Return [X, Y] of the center of cell containing provided text 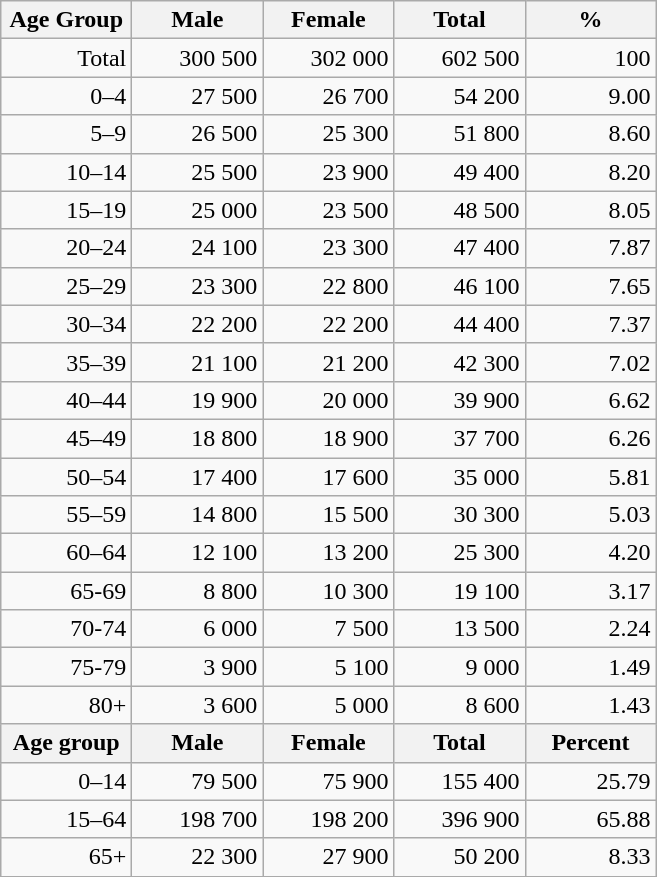
37 700 [460, 438]
% [590, 20]
1.49 [590, 667]
100 [590, 58]
65.88 [590, 819]
6 000 [198, 629]
5–9 [66, 134]
25 000 [198, 210]
9.00 [590, 96]
17 400 [198, 477]
51 800 [460, 134]
3 600 [198, 705]
14 800 [198, 515]
25.79 [590, 781]
2.24 [590, 629]
21 200 [328, 362]
3 900 [198, 667]
26 700 [328, 96]
7.02 [590, 362]
155 400 [460, 781]
23 900 [328, 172]
0–4 [66, 96]
26 500 [198, 134]
47 400 [460, 248]
65+ [66, 857]
80+ [66, 705]
15–64 [66, 819]
Age group [66, 743]
79 500 [198, 781]
46 100 [460, 286]
75-79 [66, 667]
45–49 [66, 438]
19 100 [460, 591]
27 900 [328, 857]
48 500 [460, 210]
9 000 [460, 667]
6.62 [590, 400]
3.17 [590, 591]
49 400 [460, 172]
39 900 [460, 400]
8.60 [590, 134]
54 200 [460, 96]
65-69 [66, 591]
8.33 [590, 857]
5.81 [590, 477]
22 800 [328, 286]
50–54 [66, 477]
42 300 [460, 362]
12 100 [198, 553]
1.43 [590, 705]
20 000 [328, 400]
24 100 [198, 248]
18 900 [328, 438]
30–34 [66, 324]
15 500 [328, 515]
30 300 [460, 515]
23 500 [328, 210]
25–29 [66, 286]
17 600 [328, 477]
300 500 [198, 58]
8.20 [590, 172]
25 500 [198, 172]
5.03 [590, 515]
8 600 [460, 705]
20–24 [66, 248]
27 500 [198, 96]
8 800 [198, 591]
0–14 [66, 781]
5 000 [328, 705]
198 700 [198, 819]
602 500 [460, 58]
8.05 [590, 210]
70-74 [66, 629]
55–59 [66, 515]
396 900 [460, 819]
Age Group [66, 20]
4.20 [590, 553]
Percent [590, 743]
40–44 [66, 400]
13 200 [328, 553]
10–14 [66, 172]
19 900 [198, 400]
7.87 [590, 248]
198 200 [328, 819]
7 500 [328, 629]
302 000 [328, 58]
21 100 [198, 362]
10 300 [328, 591]
13 500 [460, 629]
75 900 [328, 781]
60–64 [66, 553]
6.26 [590, 438]
35 000 [460, 477]
15–19 [66, 210]
50 200 [460, 857]
22 300 [198, 857]
7.65 [590, 286]
44 400 [460, 324]
5 100 [328, 667]
35–39 [66, 362]
7.37 [590, 324]
18 800 [198, 438]
